Find where the given text appears and provide that cell's center as (X, Y) coordinate. 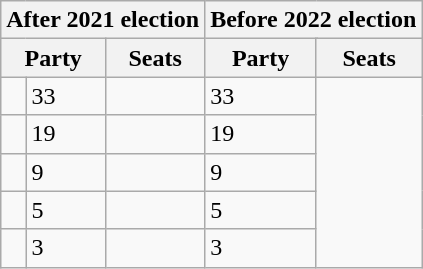
After 2021 election (103, 20)
Before 2022 election (314, 20)
